Find where the given text appears and provide that cell's center as (X, Y) coordinate. 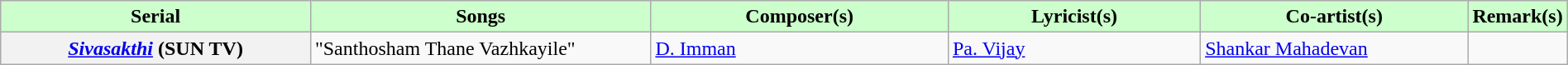
Co-artist(s) (1335, 17)
Composer(s) (800, 17)
Pa. Vijay (1073, 48)
Shankar Mahadevan (1335, 48)
Sivasakthi (SUN TV) (155, 48)
Remark(s) (1518, 17)
"Santhosham Thane Vazhkayile" (480, 48)
D. Imman (800, 48)
Lyricist(s) (1073, 17)
Serial (155, 17)
Songs (480, 17)
